Output the (X, Y) coordinate of the center of the cell containing the given text.  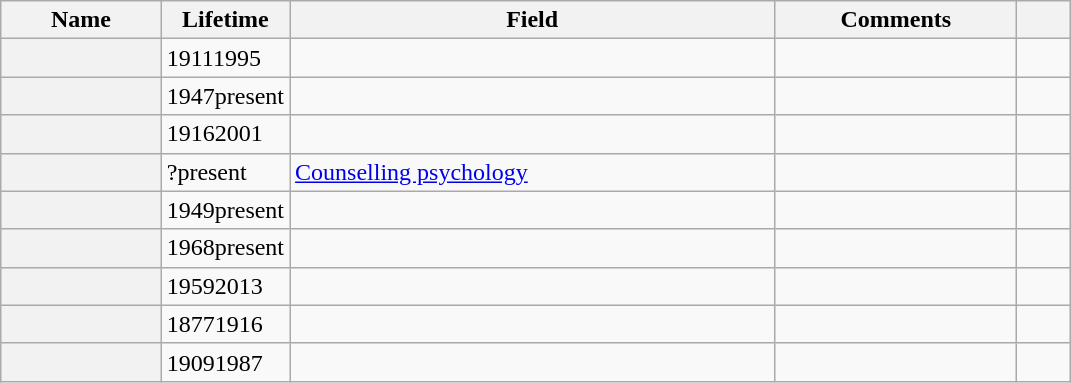
19091987 (225, 362)
19592013 (225, 286)
1949present (225, 210)
Comments (896, 20)
19111995 (225, 58)
Name (81, 20)
1947present (225, 96)
1968present (225, 248)
Field (532, 20)
Lifetime (225, 20)
18771916 (225, 324)
?present (225, 172)
19162001 (225, 134)
Counselling psychology (532, 172)
